From the cell containing the given text, extract its center point as (x, y) coordinate. 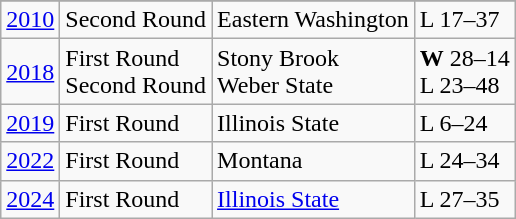
L 24–34 (464, 161)
Second Round (136, 20)
First RoundSecond Round (136, 72)
Stony BrookWeber State (314, 72)
L 6–24 (464, 123)
L 17–37 (464, 20)
2018 (30, 72)
2024 (30, 199)
Montana (314, 161)
L 27–35 (464, 199)
2010 (30, 20)
2019 (30, 123)
2022 (30, 161)
W 28–14L 23–48 (464, 72)
Eastern Washington (314, 20)
